Locate the cell with the specified text and output its [X, Y] center coordinate. 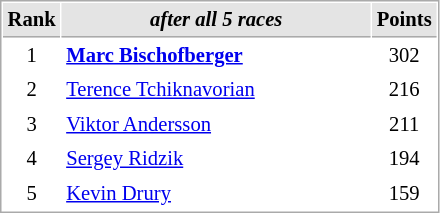
4 [32, 158]
194 [404, 158]
Points [404, 20]
302 [404, 56]
Sergey Ridzik [216, 158]
211 [404, 124]
Terence Tchiknavorian [216, 90]
2 [32, 90]
Marc Bischofberger [216, 56]
Viktor Andersson [216, 124]
Rank [32, 20]
159 [404, 194]
Kevin Drury [216, 194]
5 [32, 194]
216 [404, 90]
after all 5 races [216, 20]
1 [32, 56]
3 [32, 124]
